Find where the given text appears and provide that cell's center as (X, Y) coordinate. 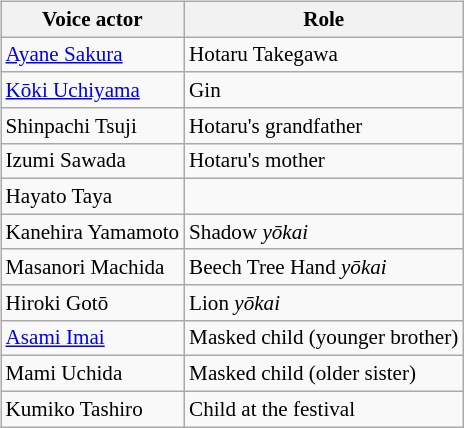
Hiroki Gotō (93, 302)
Masked child (older sister) (324, 374)
Shadow yōkai (324, 232)
Voice actor (93, 18)
Izumi Sawada (93, 160)
Beech Tree Hand yōkai (324, 266)
Lion yōkai (324, 302)
Ayane Sakura (93, 54)
Kumiko Tashiro (93, 408)
Hotaru's mother (324, 160)
Masanori Machida (93, 266)
Hotaru Takegawa (324, 54)
Shinpachi Tsuji (93, 126)
Gin (324, 90)
Masked child (younger brother) (324, 338)
Mami Uchida (93, 374)
Kōki Uchiyama (93, 90)
Role (324, 18)
Hayato Taya (93, 196)
Kanehira Yamamoto (93, 232)
Asami Imai (93, 338)
Hotaru's grandfather (324, 126)
Child at the festival (324, 408)
